Return (x, y) of the center of cell containing provided text 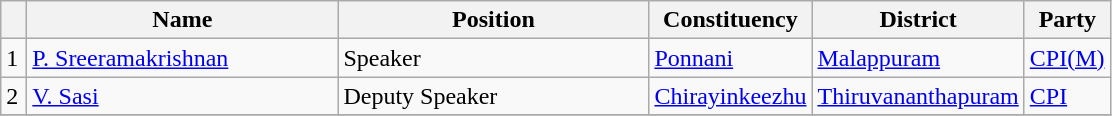
Position (494, 20)
Party (1067, 20)
Constituency (730, 20)
Ponnani (730, 58)
Deputy Speaker (494, 96)
P. Sreeramakrishnan (182, 58)
District (918, 20)
Chirayinkeezhu (730, 96)
Speaker (494, 58)
2 (14, 96)
V. Sasi (182, 96)
CPI(M) (1067, 58)
Thiruvananthapuram (918, 96)
Name (182, 20)
Malappuram (918, 58)
CPI (1067, 96)
1 (14, 58)
